Extract the (x, y) coordinate from the center of the cell holding the provided text.  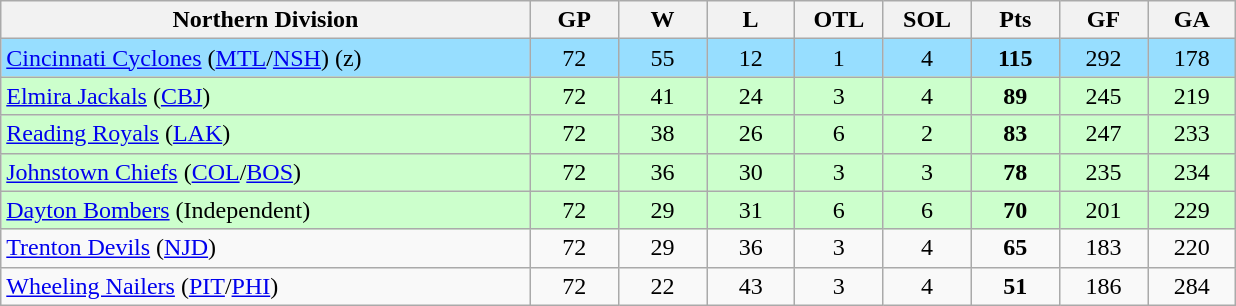
GF (1103, 20)
235 (1103, 172)
L (751, 20)
22 (662, 286)
43 (751, 286)
219 (1192, 96)
83 (1015, 134)
Dayton Bombers (Independent) (266, 210)
55 (662, 58)
41 (662, 96)
201 (1103, 210)
30 (751, 172)
2 (927, 134)
78 (1015, 172)
233 (1192, 134)
70 (1015, 210)
31 (751, 210)
12 (751, 58)
Johnstown Chiefs (COL/BOS) (266, 172)
OTL (839, 20)
Northern Division (266, 20)
245 (1103, 96)
51 (1015, 286)
89 (1015, 96)
115 (1015, 58)
229 (1192, 210)
1 (839, 58)
284 (1192, 286)
SOL (927, 20)
234 (1192, 172)
Trenton Devils (NJD) (266, 248)
220 (1192, 248)
Elmira Jackals (CBJ) (266, 96)
186 (1103, 286)
65 (1015, 248)
Wheeling Nailers (PIT/PHI) (266, 286)
183 (1103, 248)
GA (1192, 20)
292 (1103, 58)
24 (751, 96)
W (662, 20)
Cincinnati Cyclones (MTL/NSH) (z) (266, 58)
247 (1103, 134)
178 (1192, 58)
38 (662, 134)
26 (751, 134)
Pts (1015, 20)
Reading Royals (LAK) (266, 134)
GP (574, 20)
